From the cell containing the given text, extract its center point as [X, Y] coordinate. 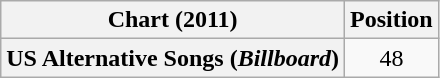
US Alternative Songs (Billboard) [173, 58]
48 [392, 58]
Chart (2011) [173, 20]
Position [392, 20]
